Capture the cell that displays the provided text and extract its [X, Y] central coordinate. 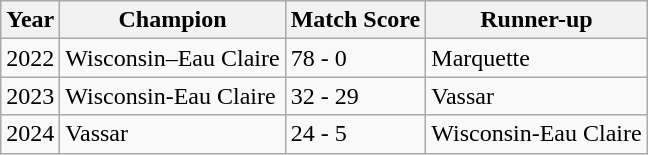
32 - 29 [356, 96]
Champion [172, 20]
Match Score [356, 20]
Marquette [536, 58]
Year [30, 20]
Wisconsin–Eau Claire [172, 58]
2023 [30, 96]
2022 [30, 58]
24 - 5 [356, 134]
Runner-up [536, 20]
78 - 0 [356, 58]
2024 [30, 134]
